Pinpoint the cell where the given text exists, returning its [X, Y] midpoint coordinate. 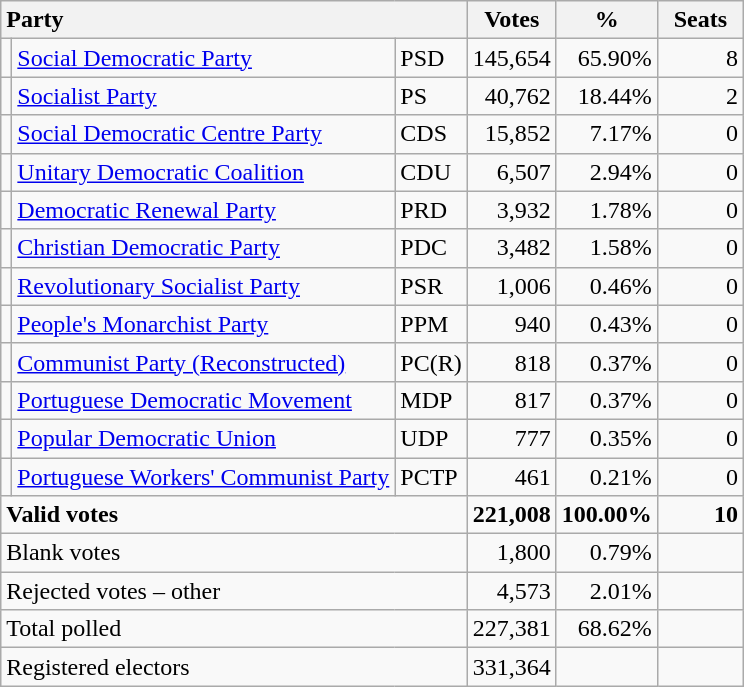
777 [512, 438]
8 [700, 58]
10 [700, 515]
0.21% [606, 477]
145,654 [512, 58]
461 [512, 477]
18.44% [606, 96]
PDC [431, 248]
Christian Democratic Party [204, 248]
15,852 [512, 134]
Communist Party (Reconstructed) [204, 362]
PCTP [431, 477]
227,381 [512, 629]
100.00% [606, 515]
PPM [431, 324]
40,762 [512, 96]
2.94% [606, 172]
Party [234, 20]
Blank votes [234, 553]
PRD [431, 210]
Socialist Party [204, 96]
Seats [700, 20]
MDP [431, 400]
0.35% [606, 438]
3,482 [512, 248]
PSR [431, 286]
Portuguese Democratic Movement [204, 400]
0.79% [606, 553]
331,364 [512, 667]
CDS [431, 134]
68.62% [606, 629]
0.43% [606, 324]
Democratic Renewal Party [204, 210]
7.17% [606, 134]
3,932 [512, 210]
6,507 [512, 172]
% [606, 20]
65.90% [606, 58]
4,573 [512, 591]
Portuguese Workers' Communist Party [204, 477]
940 [512, 324]
2 [700, 96]
1,006 [512, 286]
PC(R) [431, 362]
Valid votes [234, 515]
CDU [431, 172]
1.58% [606, 248]
Social Democratic Centre Party [204, 134]
PSD [431, 58]
1,800 [512, 553]
817 [512, 400]
Rejected votes – other [234, 591]
PS [431, 96]
UDP [431, 438]
Unitary Democratic Coalition [204, 172]
Revolutionary Socialist Party [204, 286]
221,008 [512, 515]
2.01% [606, 591]
0.46% [606, 286]
Votes [512, 20]
People's Monarchist Party [204, 324]
Popular Democratic Union [204, 438]
Registered electors [234, 667]
1.78% [606, 210]
Total polled [234, 629]
818 [512, 362]
Social Democratic Party [204, 58]
